Locate the cell with the specified text and output its (x, y) center coordinate. 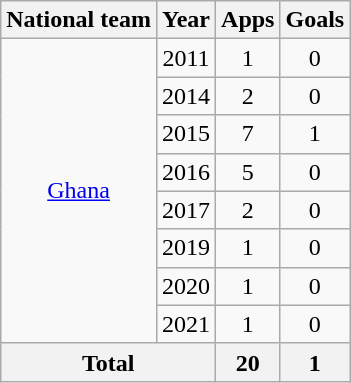
2014 (186, 96)
7 (248, 134)
2011 (186, 58)
2021 (186, 324)
2020 (186, 286)
2017 (186, 210)
Goals (315, 20)
Ghana (79, 191)
20 (248, 362)
2019 (186, 248)
National team (79, 20)
2015 (186, 134)
5 (248, 172)
2016 (186, 172)
Total (108, 362)
Apps (248, 20)
Year (186, 20)
